Find where the given text appears and provide that cell's center as (x, y) coordinate. 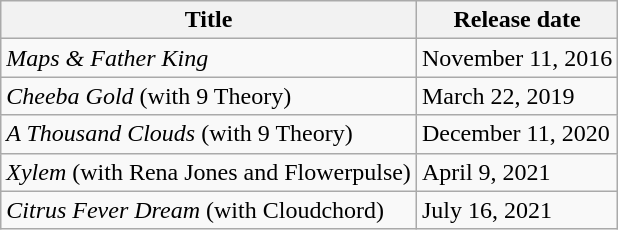
March 22, 2019 (516, 96)
December 11, 2020 (516, 134)
Release date (516, 20)
Maps & Father King (209, 58)
July 16, 2021 (516, 210)
Xylem (with Rena Jones and Flowerpulse) (209, 172)
A Thousand Clouds (with 9 Theory) (209, 134)
Title (209, 20)
Cheeba Gold (with 9 Theory) (209, 96)
November 11, 2016 (516, 58)
Citrus Fever Dream (with Cloudchord) (209, 210)
April 9, 2021 (516, 172)
